Pinpoint the cell where the given text exists, returning its [X, Y] midpoint coordinate. 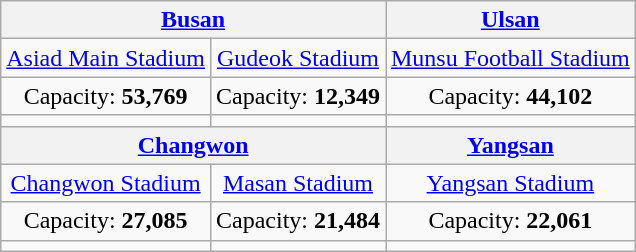
Ulsan [511, 20]
Gudeok Stadium [298, 58]
Capacity: 21,484 [298, 221]
Asiad Main Stadium [106, 58]
Munsu Football Stadium [511, 58]
Yangsan [511, 145]
Changwon [194, 145]
Busan [194, 20]
Capacity: 27,085 [106, 221]
Capacity: 44,102 [511, 96]
Yangsan Stadium [511, 183]
Capacity: 22,061 [511, 221]
Capacity: 53,769 [106, 96]
Masan Stadium [298, 183]
Capacity: 12,349 [298, 96]
Changwon Stadium [106, 183]
